Search for the cell housing the specified text and yield its (x, y) center coordinate. 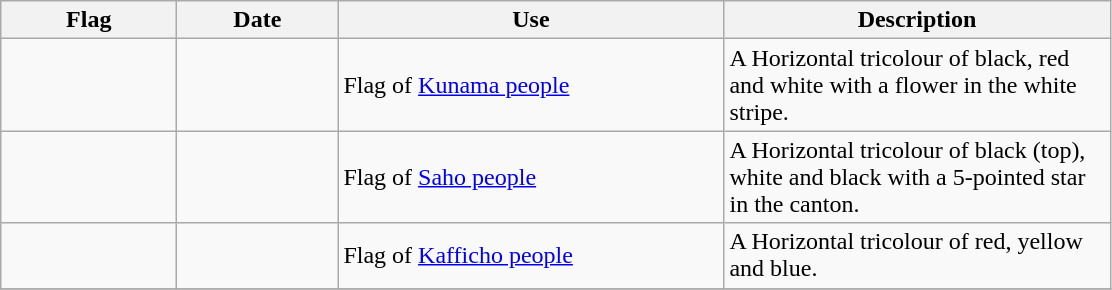
Date (258, 20)
Use (531, 20)
A Horizontal tricolour of black, red and white with a flower in the white stripe. (917, 85)
A Horizontal tricolour of black (top), white and black with a 5-pointed star in the canton. (917, 177)
Flag of Kafficho people (531, 256)
Flag of Kunama people (531, 85)
Flag (89, 20)
Description (917, 20)
A Horizontal tricolour of red, yellow and blue. (917, 256)
Flag of Saho people (531, 177)
